Return the (x, y) coordinate for the center point of the cell that contains the specified text.  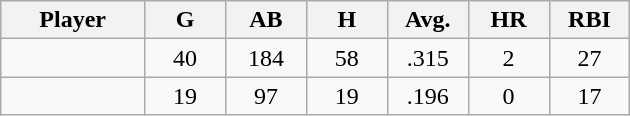
HR (508, 20)
.196 (428, 96)
184 (266, 58)
Avg. (428, 20)
58 (346, 58)
.315 (428, 58)
2 (508, 58)
Player (73, 20)
97 (266, 96)
27 (590, 58)
RBI (590, 20)
H (346, 20)
G (186, 20)
AB (266, 20)
0 (508, 96)
40 (186, 58)
17 (590, 96)
